Provide the [X, Y] coordinate of the cell's center where the given text is located.  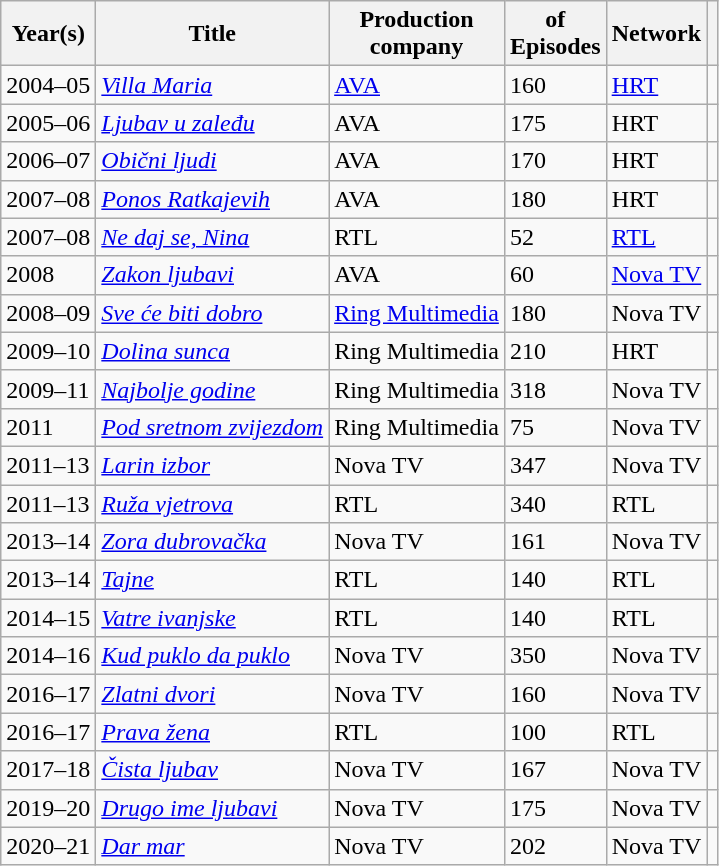
2004–05 [48, 85]
Sve će biti dobro [212, 313]
2017–18 [48, 770]
Zakon ljubavi [212, 275]
75 [555, 427]
Najbolje godine [212, 389]
2020–21 [48, 846]
Dar mar [212, 846]
Ne daj se, Nina [212, 237]
52 [555, 237]
2014–16 [48, 656]
60 [555, 275]
Production company [417, 34]
202 [555, 846]
318 [555, 389]
161 [555, 542]
347 [555, 465]
Larin izbor [212, 465]
2019–20 [48, 808]
Prava žena [212, 732]
170 [555, 161]
340 [555, 503]
2014–15 [48, 618]
Vatre ivanjske [212, 618]
350 [555, 656]
of Episodes [555, 34]
Pod sretnom zvijezdom [212, 427]
100 [555, 732]
2009–10 [48, 351]
Zlatni dvori [212, 694]
Ljubav u zaleđu [212, 123]
Zora dubrovačka [212, 542]
Network [656, 34]
Ponos Ratkajevih [212, 199]
Year(s) [48, 34]
210 [555, 351]
Drugo ime ljubavi [212, 808]
Dolina sunca [212, 351]
2011 [48, 427]
Obični ljudi [212, 161]
2009–11 [48, 389]
Čista ljubav [212, 770]
2008–09 [48, 313]
Title [212, 34]
167 [555, 770]
Villa Maria [212, 85]
2006–07 [48, 161]
Ruža vjetrova [212, 503]
Tajne [212, 580]
2008 [48, 275]
Kud puklo da puklo [212, 656]
2005–06 [48, 123]
